Provide the [x, y] coordinate of the cell's center where the given text is located.  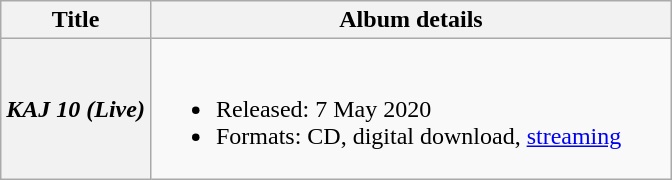
KAJ 10 (Live) [76, 109]
Title [76, 20]
Released: 7 May 2020Formats: CD, digital download, streaming [410, 109]
Album details [410, 20]
